Provide the [x, y] coordinate of the cell's center where the given text is located.  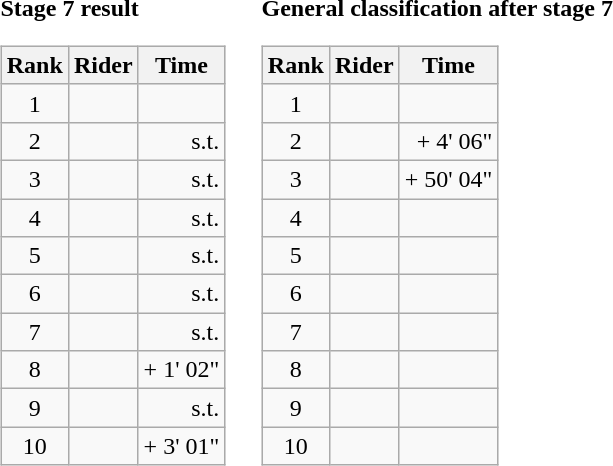
+ 50' 04" [448, 179]
+ 1' 02" [182, 370]
+ 4' 06" [448, 141]
+ 3' 01" [182, 446]
